Search for the cell housing the specified text and yield its [x, y] center coordinate. 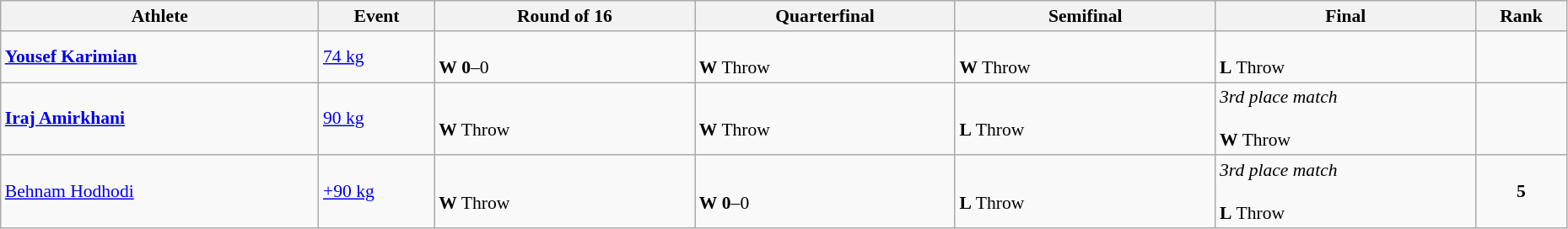
Quarterfinal [825, 16]
Iraj Amirkhani [160, 120]
Final [1346, 16]
90 kg [376, 120]
3rd place matchL Throw [1346, 192]
Round of 16 [565, 16]
Event [376, 16]
3rd place matchW Throw [1346, 120]
74 kg [376, 57]
Yousef Karimian [160, 57]
5 [1522, 192]
Athlete [160, 16]
+90 kg [376, 192]
Semifinal [1085, 16]
Rank [1522, 16]
Behnam Hodhodi [160, 192]
